Identify which cell holds the provided text, then report its [X, Y] central coordinate. 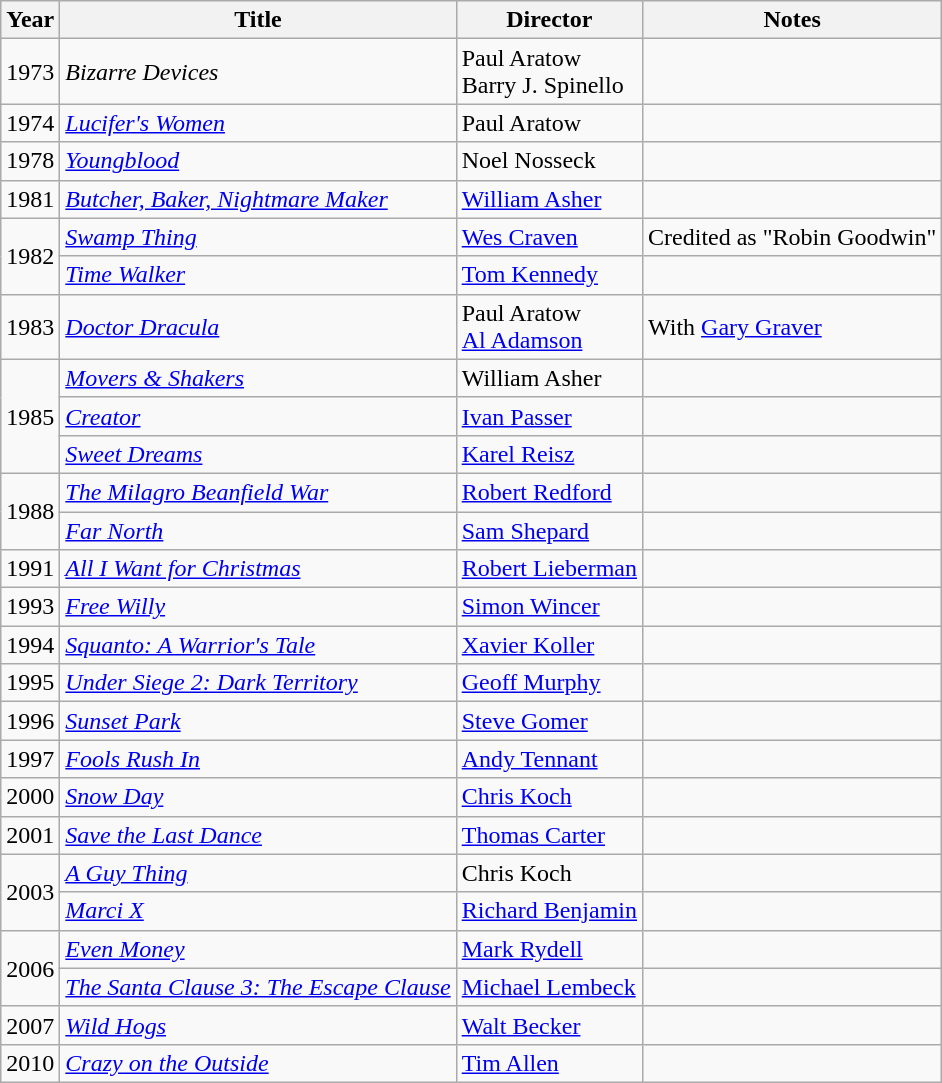
The Milagro Beanfield War [258, 492]
2010 [30, 1063]
Even Money [258, 949]
Paul AratowBarry J. Spinello [549, 72]
Lucifer's Women [258, 123]
Wild Hogs [258, 1025]
1974 [30, 123]
2000 [30, 797]
Geoff Murphy [549, 683]
Michael Lembeck [549, 987]
1995 [30, 683]
Paul AratowAl Adamson [549, 326]
Karel Reisz [549, 454]
Marci X [258, 911]
Doctor Dracula [258, 326]
Swamp Thing [258, 237]
2003 [30, 892]
Tom Kennedy [549, 275]
Sweet Dreams [258, 454]
Thomas Carter [549, 835]
Youngblood [258, 161]
1973 [30, 72]
1981 [30, 199]
Richard Benjamin [549, 911]
Butcher, Baker, Nightmare Maker [258, 199]
Xavier Koller [549, 645]
1985 [30, 416]
Tim Allen [549, 1063]
Squanto: A Warrior's Tale [258, 645]
Free Willy [258, 607]
2001 [30, 835]
Under Siege 2: Dark Territory [258, 683]
Fools Rush In [258, 759]
Director [549, 20]
1994 [30, 645]
Credited as "Robin Goodwin" [792, 237]
Steve Gomer [549, 721]
1993 [30, 607]
Far North [258, 531]
Year [30, 20]
Save the Last Dance [258, 835]
All I Want for Christmas [258, 569]
Robert Lieberman [549, 569]
Snow Day [258, 797]
1988 [30, 511]
Mark Rydell [549, 949]
Creator [258, 416]
Noel Nosseck [549, 161]
1997 [30, 759]
Simon Wincer [549, 607]
Andy Tennant [549, 759]
The Santa Clause 3: The Escape Clause [258, 987]
Crazy on the Outside [258, 1063]
Bizarre Devices [258, 72]
2007 [30, 1025]
Paul Aratow [549, 123]
1983 [30, 326]
Walt Becker [549, 1025]
1996 [30, 721]
A Guy Thing [258, 873]
1991 [30, 569]
Ivan Passer [549, 416]
1978 [30, 161]
1982 [30, 256]
Robert Redford [549, 492]
Title [258, 20]
Sam Shepard [549, 531]
2006 [30, 968]
Wes Craven [549, 237]
Notes [792, 20]
Time Walker [258, 275]
Movers & Shakers [258, 378]
Sunset Park [258, 721]
With Gary Graver [792, 326]
